Capture the cell that displays the provided text and extract its [X, Y] central coordinate. 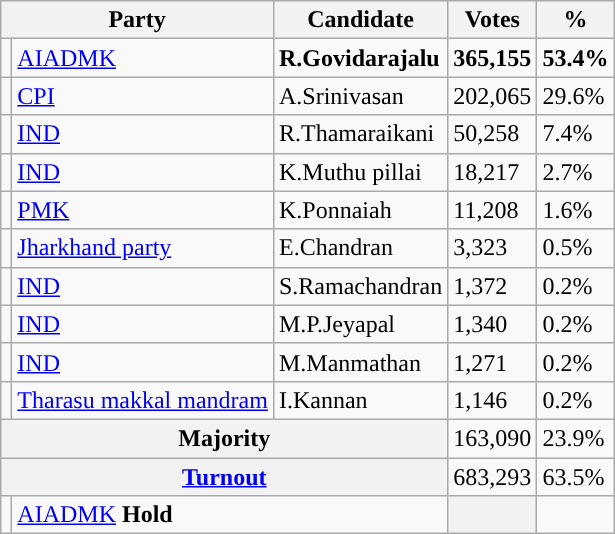
CPI [143, 96]
S.Ramachandran [360, 286]
365,155 [492, 58]
23.9% [576, 438]
29.6% [576, 96]
K.Muthu pillai [360, 172]
A.Srinivasan [360, 96]
Candidate [360, 20]
18,217 [492, 172]
PMK [143, 210]
Jharkhand party [143, 248]
% [576, 20]
1,340 [492, 324]
11,208 [492, 210]
1,271 [492, 362]
K.Ponnaiah [360, 210]
Turnout [224, 477]
683,293 [492, 477]
1,372 [492, 286]
2.7% [576, 172]
R.Govidarajalu [360, 58]
R.Thamaraikani [360, 134]
Votes [492, 20]
Party [138, 20]
E.Chandran [360, 248]
0.5% [576, 248]
3,323 [492, 248]
I.Kannan [360, 400]
1,146 [492, 400]
Majority [224, 438]
7.4% [576, 134]
50,258 [492, 134]
63.5% [576, 477]
M.P.Jeyapal [360, 324]
AIADMK Hold [230, 515]
AIADMK [143, 58]
Tharasu makkal mandram [143, 400]
163,090 [492, 438]
53.4% [576, 58]
1.6% [576, 210]
M.Manmathan [360, 362]
202,065 [492, 96]
